Search for the cell housing the specified text and yield its [X, Y] center coordinate. 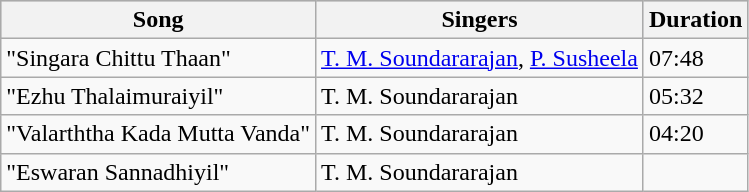
Song [158, 20]
"Ezhu Thalaimuraiyil" [158, 96]
"Singara Chittu Thaan" [158, 58]
Duration [695, 20]
07:48 [695, 58]
05:32 [695, 96]
"Eswaran Sannadhiyil" [158, 172]
04:20 [695, 134]
T. M. Soundararajan, P. Susheela [480, 58]
Singers [480, 20]
"Valarththa Kada Mutta Vanda" [158, 134]
